Extract the [X, Y] coordinate from the center of the cell holding the provided text.  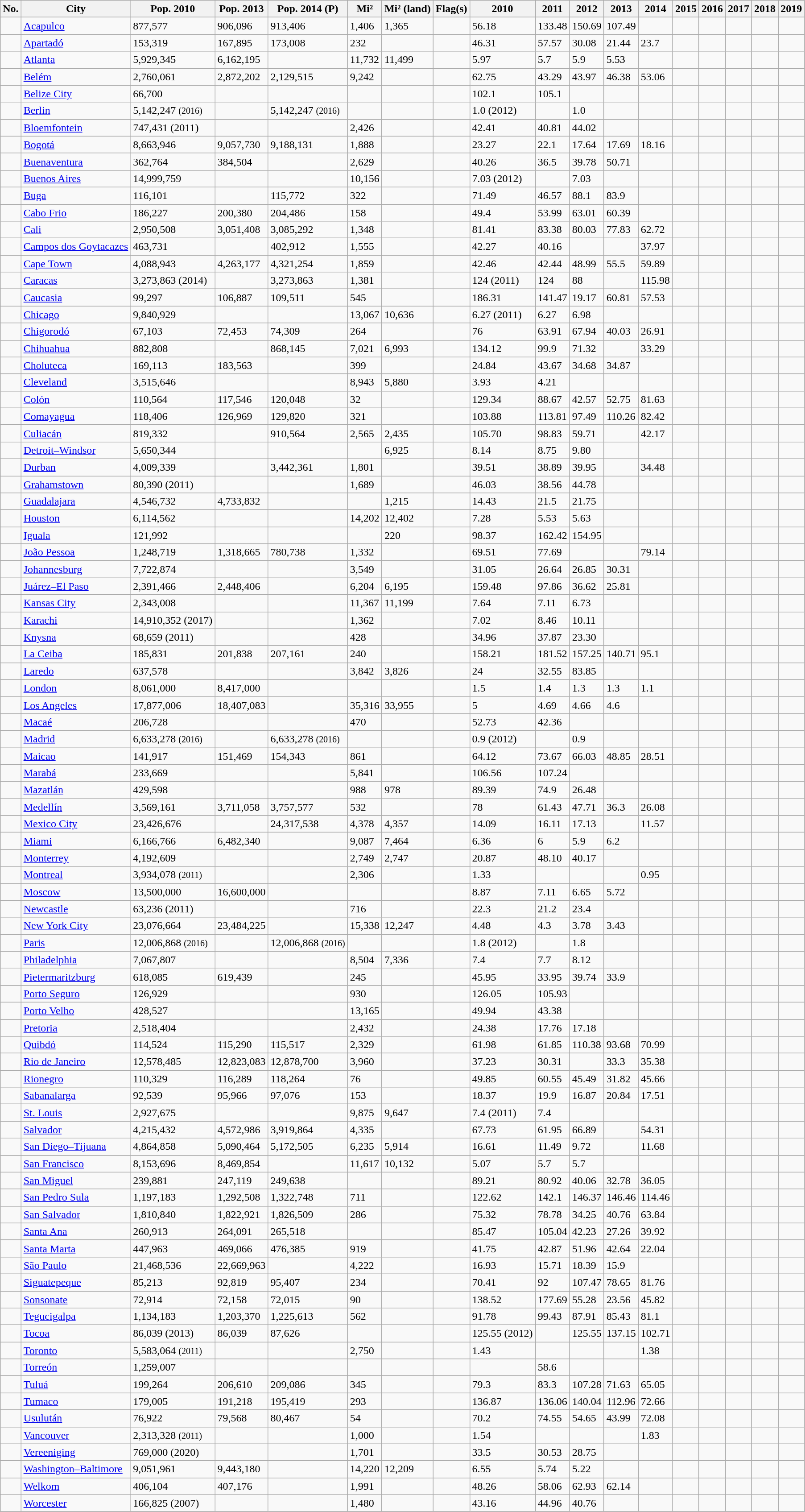
17.69 [621, 145]
87,626 [308, 1334]
Rionegro [76, 1079]
46.31 [502, 43]
5,172,505 [308, 1147]
40.16 [552, 247]
819,332 [173, 433]
Knysna [76, 637]
532 [365, 807]
Kansas City [76, 603]
21,468,536 [173, 1265]
239,881 [173, 1181]
220 [408, 535]
12,578,485 [173, 1062]
97.86 [552, 586]
173,008 [308, 43]
3,711,058 [242, 807]
4.66 [587, 705]
8,061,000 [173, 688]
33.29 [656, 348]
45.49 [587, 1079]
88.1 [587, 195]
66.89 [587, 1130]
9,057,730 [242, 145]
16,600,000 [242, 892]
63.91 [552, 331]
42.46 [502, 264]
Flag(s) [451, 9]
6,482,340 [242, 841]
102.71 [656, 1334]
16.87 [587, 1096]
Moscow [76, 892]
5.22 [587, 1469]
1,826,509 [308, 1214]
La Ceiba [76, 654]
71.63 [621, 1384]
2,760,061 [173, 77]
26.64 [552, 569]
35.38 [656, 1062]
Cleveland [76, 382]
16.11 [552, 824]
7,021 [365, 348]
Vereeniging [76, 1452]
3,826 [408, 671]
48.99 [587, 264]
79.14 [656, 552]
43.67 [552, 365]
4.21 [552, 382]
21.2 [552, 909]
99.9 [552, 348]
Washington–Baltimore [76, 1469]
21.75 [587, 501]
154.95 [587, 535]
23.56 [621, 1300]
95.1 [656, 654]
780,738 [308, 552]
11,199 [408, 603]
51.96 [587, 1248]
83.9 [621, 195]
4,864,858 [173, 1147]
26.48 [587, 790]
8.12 [587, 960]
117,546 [242, 399]
14,999,759 [173, 178]
118,264 [308, 1079]
81.63 [656, 399]
17.13 [587, 824]
151,469 [242, 756]
2,747 [408, 858]
70.2 [502, 1418]
19.17 [587, 298]
134.12 [502, 348]
73.67 [552, 756]
36.05 [656, 1181]
Belém [76, 77]
Marabá [76, 773]
33.9 [621, 977]
15,338 [365, 926]
7,722,874 [173, 569]
2,435 [408, 433]
110.26 [621, 416]
70.99 [656, 1045]
562 [365, 1317]
15.71 [552, 1265]
13,165 [365, 1011]
43.16 [502, 1503]
1,689 [365, 484]
9,242 [365, 77]
46.38 [621, 77]
London [76, 688]
8,504 [365, 960]
40.06 [587, 1181]
110,329 [173, 1079]
469,066 [242, 1248]
34.68 [587, 365]
716 [365, 909]
978 [408, 790]
Karachi [76, 620]
1,203,370 [242, 1317]
1.0 (2012) [502, 111]
Santa Ana [76, 1231]
52.75 [621, 399]
33,955 [408, 705]
9.72 [587, 1147]
406,104 [173, 1486]
247,119 [242, 1181]
85,213 [173, 1282]
Colón [76, 399]
39.92 [656, 1231]
Guadalajara [76, 501]
10,156 [365, 178]
8,469,854 [242, 1164]
22,669,963 [242, 1265]
Siguatepeque [76, 1282]
San Salvador [76, 1214]
1,215 [408, 501]
Pretoria [76, 1027]
2013 [621, 9]
2,329 [365, 1045]
185,831 [173, 654]
88 [587, 281]
169,113 [173, 365]
5.63 [587, 518]
107.47 [587, 1282]
27.26 [621, 1231]
118,406 [173, 416]
Miami [76, 841]
46.57 [552, 195]
7.02 [502, 620]
San Pedro Sula [76, 1197]
35,316 [365, 705]
Apartadó [76, 43]
1.5 [502, 688]
72,015 [308, 1300]
9,840,929 [173, 315]
5,650,344 [173, 450]
39.78 [587, 162]
1,888 [365, 145]
2,448,406 [242, 586]
26.08 [656, 807]
116,289 [242, 1079]
637,578 [173, 671]
Pop. 2014 (P) [308, 9]
Tegucigalpa [76, 1317]
6,114,562 [173, 518]
72.66 [656, 1401]
0.95 [656, 875]
Toronto [76, 1350]
33.5 [502, 1452]
142.1 [552, 1197]
3,085,292 [308, 230]
63.01 [587, 213]
2,343,008 [173, 603]
769,000 (2020) [173, 1452]
7.7 [552, 960]
17.64 [587, 145]
80,390 (2011) [173, 484]
Sonsonate [76, 1300]
8.14 [502, 450]
Campos dos Goytacazes [76, 247]
23,484,225 [242, 926]
Tocoa [76, 1334]
Vancouver [76, 1435]
6.73 [587, 603]
476,385 [308, 1248]
7,336 [408, 960]
2,426 [365, 128]
Medellín [76, 807]
32 [365, 399]
136.06 [552, 1401]
Madrid [76, 739]
126.05 [502, 994]
61.43 [552, 807]
44.02 [587, 128]
Sabanalarga [76, 1096]
12,402 [408, 518]
6.2 [621, 841]
141.47 [552, 298]
24,317,538 [308, 824]
1,000 [365, 1435]
115,772 [308, 195]
74.55 [552, 1418]
3,051,408 [242, 230]
4,192,609 [173, 858]
4,378 [365, 824]
Macaé [76, 722]
3.93 [502, 382]
23.30 [587, 637]
105.04 [552, 1231]
18.37 [502, 1096]
4.69 [552, 705]
402,912 [308, 247]
18,407,083 [242, 705]
42.23 [587, 1231]
0.9 [587, 739]
Porto Velho [76, 1011]
1,197,183 [173, 1197]
Santa Marta [76, 1248]
4,572,986 [242, 1130]
Bloemfontein [76, 128]
12,247 [408, 926]
191,218 [242, 1401]
60.39 [621, 213]
Maicao [76, 756]
6,166,766 [173, 841]
3,569,161 [173, 807]
125.55 (2012) [502, 1334]
Montreal [76, 875]
11,617 [365, 1164]
2010 [502, 9]
Culiacán [76, 433]
Welkom [76, 1486]
206,610 [242, 1384]
115,290 [242, 1045]
66,700 [173, 94]
322 [365, 195]
St. Louis [76, 1113]
42.57 [587, 399]
31.82 [621, 1079]
138.52 [502, 1300]
2,432 [365, 1027]
31.05 [502, 569]
48.26 [502, 1486]
1.0 [587, 111]
33.3 [621, 1062]
988 [365, 790]
179,005 [173, 1401]
57.57 [552, 43]
2,306 [365, 875]
34.96 [502, 637]
52.73 [502, 722]
206,728 [173, 722]
53.06 [656, 77]
Iguala [76, 535]
Mi² (land) [408, 9]
Los Angeles [76, 705]
109,511 [308, 298]
San Miguel [76, 1181]
362,764 [173, 162]
4,335 [365, 1130]
157.25 [587, 654]
71.49 [502, 195]
1,225,613 [308, 1317]
153,319 [173, 43]
43.99 [621, 1418]
65.05 [656, 1384]
1,134,183 [173, 1317]
Newcastle [76, 909]
71.32 [587, 348]
81.76 [656, 1282]
91.78 [502, 1317]
200,380 [242, 213]
79,568 [242, 1418]
930 [365, 994]
13,067 [365, 315]
159.48 [502, 586]
107.28 [587, 1384]
186.31 [502, 298]
4,009,339 [173, 467]
112.96 [621, 1401]
2,518,404 [173, 1027]
181.52 [552, 654]
115.98 [656, 281]
43.38 [552, 1011]
Acapulco [76, 26]
1,259,007 [173, 1367]
2,950,508 [173, 230]
8,663,946 [173, 145]
81.1 [656, 1317]
12,823,083 [242, 1062]
12,209 [408, 1469]
38.56 [552, 484]
618,085 [173, 977]
8.75 [552, 450]
233,669 [173, 773]
1,991 [365, 1486]
240 [365, 654]
4.3 [552, 926]
Durban [76, 467]
48.10 [552, 858]
42.36 [552, 722]
11,732 [365, 60]
10.11 [587, 620]
14.09 [502, 824]
75.32 [502, 1214]
44.78 [587, 484]
4,215,432 [173, 1130]
42.64 [621, 1248]
43.97 [587, 77]
9,188,131 [308, 145]
1,701 [365, 1452]
177.69 [552, 1300]
11.68 [656, 1147]
2,565 [365, 433]
6,993 [408, 348]
63.84 [656, 1214]
61.85 [552, 1045]
Bogotá [76, 145]
2,391,466 [173, 586]
83.85 [587, 671]
207,161 [308, 654]
69.51 [502, 552]
1,801 [365, 467]
64.12 [502, 756]
58.06 [552, 1486]
286 [365, 1214]
89.39 [502, 790]
8,943 [365, 382]
17.51 [656, 1096]
92,819 [242, 1282]
58.6 [552, 1367]
2019 [791, 9]
11,367 [365, 603]
99,297 [173, 298]
72,453 [242, 331]
877,577 [173, 26]
129,820 [308, 416]
4,222 [365, 1265]
90 [365, 1300]
234 [365, 1282]
711 [365, 1197]
22.3 [502, 909]
150.69 [587, 26]
115,517 [308, 1045]
23.27 [502, 145]
321 [365, 416]
62.93 [587, 1486]
37.97 [656, 247]
906,096 [242, 26]
60.81 [621, 298]
Juárez–El Paso [76, 586]
6,235 [365, 1147]
293 [365, 1401]
Detroit–Windsor [76, 450]
60.55 [552, 1079]
114,524 [173, 1045]
42.17 [656, 433]
120,048 [308, 399]
41.75 [502, 1248]
3,515,646 [173, 382]
868,145 [308, 348]
8,153,696 [173, 1164]
42.87 [552, 1248]
5,929,345 [173, 60]
Mazatlán [76, 790]
92,539 [173, 1096]
4.48 [502, 926]
1,555 [365, 247]
99.43 [552, 1317]
44.96 [552, 1503]
11.57 [656, 824]
122.62 [502, 1197]
56.18 [502, 26]
4,357 [408, 824]
545 [365, 298]
2,750 [365, 1350]
97,076 [308, 1096]
4,733,832 [242, 501]
38.89 [552, 467]
24.38 [502, 1027]
86,039 [242, 1334]
82.42 [656, 416]
910,564 [308, 433]
62.72 [656, 230]
Usulután [76, 1418]
1.33 [502, 875]
Monterrey [76, 858]
Buenaventura [76, 162]
15.9 [621, 1265]
125.55 [587, 1334]
3,934,078 (2011) [173, 875]
74.9 [552, 790]
140.71 [621, 654]
106,887 [242, 298]
74,309 [308, 331]
136.87 [502, 1401]
Torreón [76, 1367]
36.5 [552, 162]
1.54 [502, 1435]
11,499 [408, 60]
8,417,000 [242, 688]
110.38 [587, 1045]
106.56 [502, 773]
32.78 [621, 1181]
3,842 [365, 671]
1.43 [502, 1350]
2,927,675 [173, 1113]
2016 [712, 9]
85.47 [502, 1231]
Mexico City [76, 824]
345 [365, 1384]
46.03 [502, 484]
Philadelphia [76, 960]
24 [502, 671]
619,439 [242, 977]
6.65 [587, 892]
6 [552, 841]
40.81 [552, 128]
88.67 [552, 399]
146.37 [587, 1197]
114.46 [656, 1197]
5 [502, 705]
Pop. 2010 [173, 9]
9,875 [365, 1113]
39.74 [587, 977]
45.95 [502, 977]
Salvador [76, 1130]
7.4 (2011) [502, 1113]
18.39 [587, 1265]
49.94 [502, 1011]
21.44 [621, 43]
124 [552, 281]
141,917 [173, 756]
20.87 [502, 858]
21.5 [552, 501]
47.71 [587, 807]
5,090,464 [242, 1147]
7,067,807 [173, 960]
7.64 [502, 603]
Cali [76, 230]
1.8 [587, 943]
5,583,064 (2011) [173, 1350]
13,500,000 [173, 892]
72.08 [656, 1418]
61.98 [502, 1045]
116,101 [173, 195]
7.28 [502, 518]
129.34 [502, 399]
33.95 [552, 977]
City [76, 9]
384,504 [242, 162]
76,922 [173, 1418]
8.46 [552, 620]
28.51 [656, 756]
Chigorodó [76, 331]
399 [365, 365]
199,264 [173, 1384]
30.08 [587, 43]
110,564 [173, 399]
5,914 [408, 1147]
Belize City [76, 94]
40.03 [621, 331]
1.4 [552, 688]
428,527 [173, 1011]
39.51 [502, 467]
No. [11, 9]
3,273,863 [308, 281]
25.81 [621, 586]
São Paulo [76, 1265]
12,878,700 [308, 1062]
18.16 [656, 145]
14,910,352 (2017) [173, 620]
30.53 [552, 1452]
2011 [552, 9]
158.21 [502, 654]
Grahamstown [76, 484]
9,647 [408, 1113]
92 [552, 1282]
95,407 [308, 1282]
428 [365, 637]
209,086 [308, 1384]
747,431 (2011) [173, 128]
1,332 [365, 552]
Comayagua [76, 416]
59.71 [587, 433]
126,969 [242, 416]
1,362 [365, 620]
3.43 [621, 926]
154,343 [308, 756]
9,051,961 [173, 1469]
124 (2011) [502, 281]
Worcester [76, 1503]
201,838 [242, 654]
9.80 [587, 450]
Rio de Janeiro [76, 1062]
1.1 [656, 688]
204,486 [308, 213]
70.41 [502, 1282]
5,841 [365, 773]
17.18 [587, 1027]
98.37 [502, 535]
24.84 [502, 365]
78.65 [621, 1282]
Caucasia [76, 298]
23,426,676 [173, 824]
1,480 [365, 1503]
2012 [587, 9]
6.98 [587, 315]
72,914 [173, 1300]
45.66 [656, 1079]
158 [365, 213]
1.8 (2012) [502, 943]
63,236 (2011) [173, 909]
140.04 [587, 1401]
40.17 [587, 858]
1,810,840 [173, 1214]
62.14 [621, 1486]
3,919,864 [308, 1130]
89.21 [502, 1181]
126,929 [173, 994]
55.28 [587, 1300]
37.87 [552, 637]
4,546,732 [173, 501]
1,822,921 [242, 1214]
55.5 [621, 264]
Paris [76, 943]
10,132 [408, 1164]
Chicago [76, 315]
17,877,006 [173, 705]
407,176 [242, 1486]
6,925 [408, 450]
78.78 [552, 1214]
72,158 [242, 1300]
4.6 [621, 705]
36.3 [621, 807]
Cape Town [76, 264]
2,129,515 [308, 77]
105.70 [502, 433]
3,960 [365, 1062]
1.38 [656, 1350]
1.83 [656, 1435]
54 [365, 1418]
45.82 [656, 1300]
107.49 [621, 26]
2,313,328 (2011) [173, 1435]
9,443,180 [242, 1469]
San Diego–Tijuana [76, 1147]
37.23 [502, 1062]
3,442,361 [308, 467]
7.03 [587, 178]
67.73 [502, 1130]
Buga [76, 195]
48.85 [621, 756]
22.1 [552, 145]
14,202 [365, 518]
93.68 [621, 1045]
103.88 [502, 416]
34.48 [656, 467]
146.46 [621, 1197]
2017 [739, 9]
265,518 [308, 1231]
79.3 [502, 1384]
6,162,195 [242, 60]
68,659 (2011) [173, 637]
167,895 [242, 43]
7,464 [408, 841]
17.76 [552, 1027]
166,825 (2007) [173, 1503]
50.71 [621, 162]
95,966 [242, 1096]
9,087 [365, 841]
59.89 [656, 264]
36.62 [587, 586]
245 [365, 977]
463,731 [173, 247]
8.87 [502, 892]
470 [365, 722]
57.53 [656, 298]
105.93 [552, 994]
81.41 [502, 230]
80.03 [587, 230]
43.29 [552, 77]
61.95 [552, 1130]
Choluteca [76, 365]
183,563 [242, 365]
87.91 [587, 1317]
2014 [656, 9]
Pop. 2013 [242, 9]
5.07 [502, 1164]
Quibdó [76, 1045]
121,992 [173, 535]
23.4 [587, 909]
1,318,665 [242, 552]
16.93 [502, 1265]
97.49 [587, 416]
1,365 [408, 26]
20.84 [621, 1096]
2,749 [365, 858]
26.85 [587, 569]
264 [365, 331]
6.36 [502, 841]
26.91 [656, 331]
195,419 [308, 1401]
49.4 [502, 213]
0.9 (2012) [502, 739]
23,076,664 [173, 926]
Tumaco [76, 1401]
913,406 [308, 26]
861 [365, 756]
3,549 [365, 569]
6.27 [552, 315]
42.41 [502, 128]
Chihuahua [76, 348]
54.31 [656, 1130]
2015 [686, 9]
Johannesburg [76, 569]
102.1 [502, 94]
53.99 [552, 213]
5.72 [621, 892]
260,913 [173, 1231]
4,088,943 [173, 264]
1,406 [365, 26]
447,963 [173, 1248]
1,322,748 [308, 1197]
42.44 [552, 264]
28.75 [587, 1452]
32.55 [552, 671]
Laredo [76, 671]
162.42 [552, 535]
153 [365, 1096]
83.3 [552, 1384]
11.49 [552, 1147]
Mi² [365, 9]
16.61 [502, 1147]
19.9 [552, 1096]
23.7 [656, 43]
14,220 [365, 1469]
4,321,254 [308, 264]
34.25 [587, 1214]
429,598 [173, 790]
22.04 [656, 1248]
2018 [765, 9]
264,091 [242, 1231]
39.95 [587, 467]
62.75 [502, 77]
2,629 [365, 162]
882,808 [173, 348]
137.15 [621, 1334]
6,204 [365, 586]
Berlin [76, 111]
3.78 [587, 926]
João Pessoa [76, 552]
80.92 [552, 1181]
New York City [76, 926]
133.48 [552, 26]
3,273,863 (2014) [173, 281]
67,103 [173, 331]
3,757,577 [308, 807]
232 [365, 43]
67.94 [587, 331]
6,195 [408, 586]
105.1 [552, 94]
66.03 [587, 756]
6.27 (2011) [502, 315]
1,348 [365, 230]
107.24 [552, 773]
7.03 (2012) [502, 178]
49.85 [502, 1079]
5,880 [408, 382]
Tuluá [76, 1384]
78 [502, 807]
10,636 [408, 315]
113.81 [552, 416]
Porto Seguro [76, 994]
4,263,177 [242, 264]
54.65 [587, 1418]
Buenos Aires [76, 178]
6.55 [502, 1469]
Houston [76, 518]
14.43 [502, 501]
77.83 [621, 230]
42.27 [502, 247]
1,859 [365, 264]
Cabo Frio [76, 213]
5.97 [502, 60]
34.87 [621, 365]
85.43 [621, 1317]
80,467 [308, 1418]
83.38 [552, 230]
77.69 [552, 552]
186,227 [173, 213]
98.83 [552, 433]
249,638 [308, 1181]
5.74 [552, 1469]
1,292,508 [242, 1197]
Caracas [76, 281]
Atlanta [76, 60]
86,039 (2013) [173, 1334]
2,872,202 [242, 77]
San Francisco [76, 1164]
919 [365, 1248]
1,248,719 [173, 552]
1,381 [365, 281]
40.26 [502, 162]
Pietermaritzburg [76, 977]
